Return [x, y] of the center of cell containing provided text 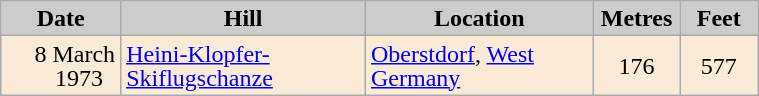
Feet [719, 18]
Oberstdorf, West Germany [479, 66]
Heini-Klopfer-Skiflugschanze [244, 66]
8 March 1973 [61, 66]
577 [719, 66]
Metres [636, 18]
Location [479, 18]
Date [61, 18]
Hill [244, 18]
176 [636, 66]
